Find where the given text appears and provide that cell's center as [x, y] coordinate. 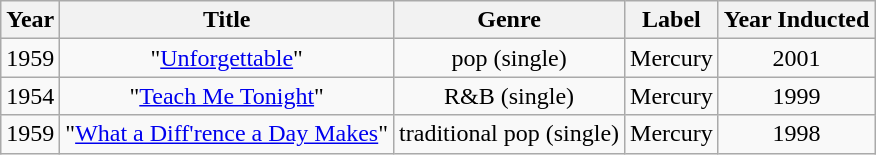
1998 [796, 134]
"What a Diff'rence a Day Makes" [227, 134]
pop (single) [510, 58]
Year Inducted [796, 20]
Title [227, 20]
Year [30, 20]
1999 [796, 96]
Label [672, 20]
"Unforgettable" [227, 58]
2001 [796, 58]
R&B (single) [510, 96]
"Teach Me Tonight" [227, 96]
traditional pop (single) [510, 134]
Genre [510, 20]
1954 [30, 96]
